Capture the cell that displays the provided text and extract its (x, y) central coordinate. 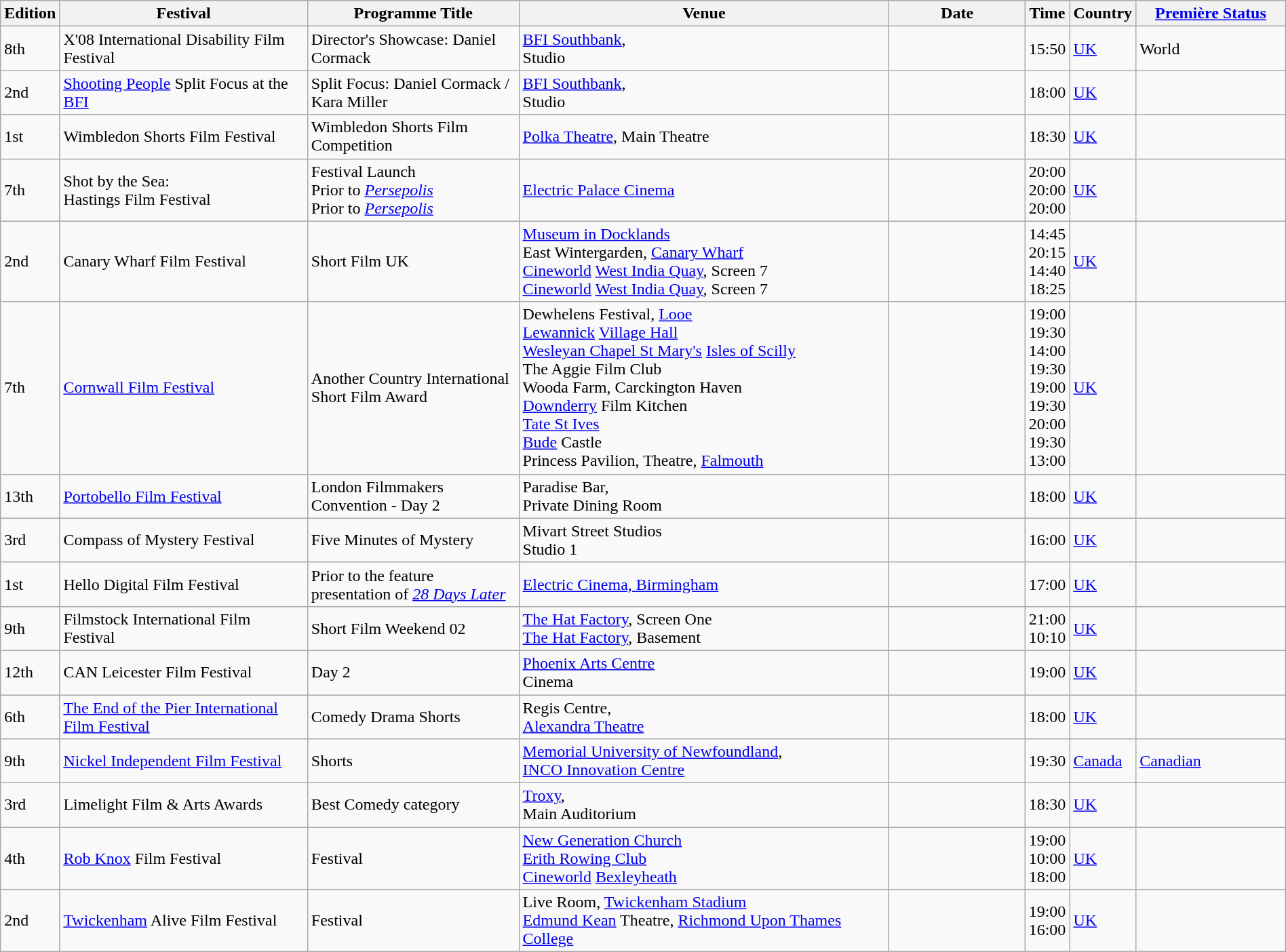
15:50 (1047, 49)
World (1211, 49)
Live Room, Twickenham StadiumEdmund Kean Theatre, Richmond Upon Thames College (704, 921)
19:30 (1047, 761)
CAN Leicester Film Festival (183, 673)
Country (1103, 14)
Cornwall Film Festival (183, 388)
20:0020:0020:00 (1047, 190)
Nickel Independent Film Festival (183, 761)
Memorial University of Newfoundland, INCO Innovation Centre (704, 761)
12th (30, 673)
19:0019:3014:0019:3019:0019:3020:0019:3013:00 (1047, 388)
BFI Southbank,Studio (704, 92)
Rob Knox Film Festival (183, 858)
Museum in DocklandsEast Wintergarden, Canary WharfCineworld West India Quay, Screen 7Cineworld West India Quay, Screen 7 (704, 262)
4th (30, 858)
London Filmmakers Convention - Day 2 (413, 496)
8th (30, 49)
Short Film UK (413, 262)
Venue (704, 14)
Festival LaunchPrior to PersepolisPrior to Persepolis (413, 190)
Comedy Drama Shorts (413, 716)
Portobello Film Festival (183, 496)
Wimbledon Shorts Film Competition (413, 137)
The Hat Factory, Screen OneThe Hat Factory, Basement (704, 628)
Edition (30, 14)
19:00 (1047, 673)
Five Minutes of Mystery (413, 540)
Canadian (1211, 761)
Electric Palace Cinema (704, 190)
Shooting People Split Focus at the BFI (183, 92)
19:0016:00 (1047, 921)
The End of the Pier International Film Festival (183, 716)
Première Status (1211, 14)
6th (30, 716)
Split Focus: Daniel Cormack / Kara Miller (413, 92)
Twickenham Alive Film Festival (183, 921)
21:0010:10 (1047, 628)
14:4520:1514:4018:25 (1047, 262)
Filmstock International Film Festival (183, 628)
Compass of Mystery Festival (183, 540)
19:0010:0018:00 (1047, 858)
Wimbledon Shorts Film Festival (183, 137)
13th (30, 496)
Date (957, 14)
Prior to the feature presentation of 28 Days Later (413, 584)
16:00 (1047, 540)
Programme Title (413, 14)
Limelight Film & Arts Awards (183, 806)
Shorts (413, 761)
Hello Digital Film Festival (183, 584)
Regis Centre, Alexandra Theatre (704, 716)
Electric Cinema, Birmingham (704, 584)
Day 2 (413, 673)
Short Film Weekend 02 (413, 628)
New Generation ChurchErith Rowing ClubCineworld Bexleyheath (704, 858)
Phoenix Arts CentreCinema (704, 673)
Canada (1103, 761)
Time (1047, 14)
Canary Wharf Film Festival (183, 262)
X'08 International Disability Film Festival (183, 49)
17:00 (1047, 584)
Paradise Bar, Private Dining Room (704, 496)
Director's Showcase: Daniel Cormack (413, 49)
Troxy, Main Auditorium (704, 806)
Shot by the Sea:Hastings Film Festival (183, 190)
Another Country International Short Film Award (413, 388)
Polka Theatre, Main Theatre (704, 137)
Best Comedy category (413, 806)
BFI Southbank, Studio (704, 49)
Mivart Street StudiosStudio 1 (704, 540)
